Provide the (x, y) coordinate of the cell's center where the given text is located.  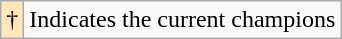
† (12, 20)
Indicates the current champions (182, 20)
